Search for the cell housing the specified text and yield its [X, Y] center coordinate. 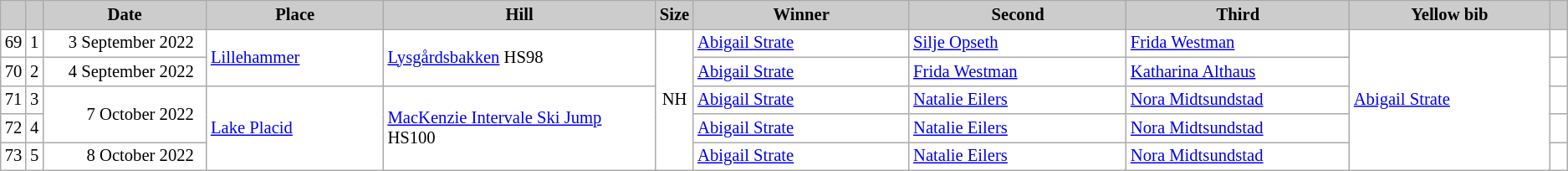
MacKenzie Intervale Ski Jump HS100 [520, 127]
3 September 2022 [125, 43]
72 [13, 128]
Hill [520, 14]
Lillehammer [294, 57]
NH [674, 99]
4 September 2022 [125, 71]
70 [13, 71]
Size [674, 14]
Lake Placid [294, 127]
7 October 2022 [125, 114]
1 [34, 43]
4 [34, 128]
Yellow bib [1450, 14]
Winner [801, 14]
73 [13, 156]
69 [13, 43]
Silje Opseth [1018, 43]
8 October 2022 [125, 156]
5 [34, 156]
Katharina Althaus [1238, 71]
2 [34, 71]
Lysgårdsbakken HS98 [520, 57]
Place [294, 14]
Third [1238, 14]
71 [13, 100]
Second [1018, 14]
3 [34, 100]
Date [125, 14]
